Locate the cell with the specified text and output its (x, y) center coordinate. 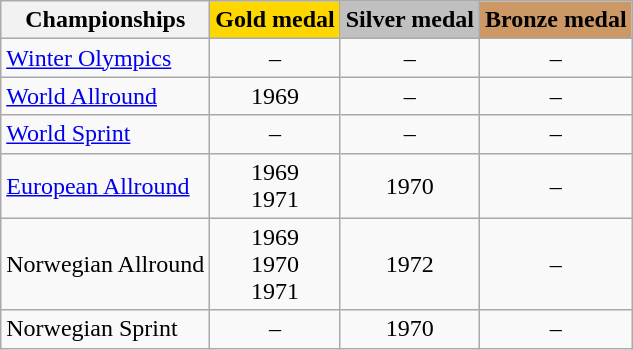
Bronze medal (556, 20)
World Allround (106, 96)
Championships (106, 20)
Winter Olympics (106, 58)
Norwegian Allround (106, 264)
1969 1970 1971 (275, 264)
Gold medal (275, 20)
1969 (275, 96)
Norwegian Sprint (106, 329)
1972 (410, 264)
European Allround (106, 186)
Silver medal (410, 20)
World Sprint (106, 134)
1969 1971 (275, 186)
